Return (X, Y) of the center of cell containing provided text 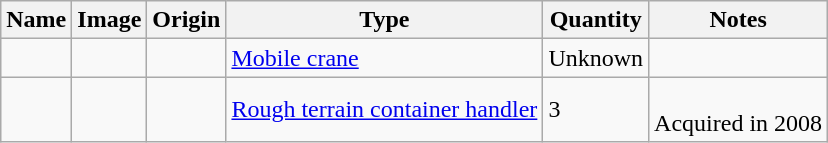
Acquired in 2008 (738, 110)
Quantity (596, 20)
Image (110, 20)
Notes (738, 20)
Rough terrain container handler (384, 110)
Name (36, 20)
3 (596, 110)
Unknown (596, 58)
Type (384, 20)
Mobile crane (384, 58)
Origin (186, 20)
